Scan for the cell matching the given text and deliver its (X, Y) coordinate at center. 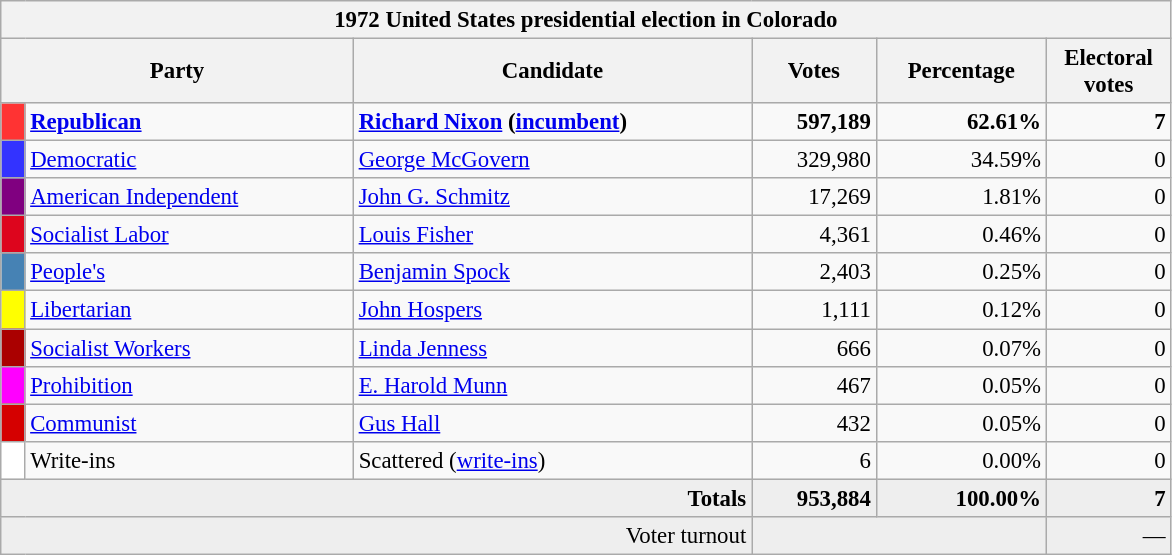
Linda Jenness (552, 348)
4,361 (814, 235)
John Hospers (552, 310)
John G. Schmitz (552, 197)
467 (814, 385)
0.46% (961, 235)
597,189 (814, 122)
2,403 (814, 273)
6 (814, 460)
Democratic (189, 160)
1,111 (814, 310)
0.25% (961, 273)
432 (814, 423)
People's (189, 273)
34.59% (961, 160)
0.12% (961, 310)
Republican (189, 122)
Votes (814, 72)
George McGovern (552, 160)
Louis Fisher (552, 235)
1972 United States presidential election in Colorado (586, 20)
Prohibition (189, 385)
329,980 (814, 160)
Benjamin Spock (552, 273)
1.81% (961, 197)
0.07% (961, 348)
American Independent (189, 197)
Socialist Workers (189, 348)
Socialist Labor (189, 235)
666 (814, 348)
17,269 (814, 197)
953,884 (814, 498)
Scattered (write-ins) (552, 460)
Party (178, 72)
62.61% (961, 122)
E. Harold Munn (552, 385)
Gus Hall (552, 423)
Totals (376, 498)
Communist (189, 423)
Candidate (552, 72)
— (1108, 536)
100.00% (961, 498)
Electoral votes (1108, 72)
Voter turnout (376, 536)
0.00% (961, 460)
Libertarian (189, 310)
Percentage (961, 72)
Richard Nixon (incumbent) (552, 122)
Write-ins (189, 460)
